Extract the (X, Y) coordinate from the center of the cell holding the provided text.  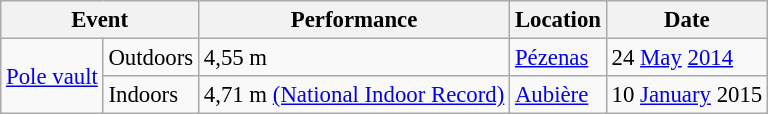
24 May 2014 (686, 58)
Pézenas (558, 58)
Indoors (150, 95)
Aubière (558, 95)
Pole vault (52, 76)
Performance (354, 20)
Outdoors (150, 58)
Event (100, 20)
4,71 m (National Indoor Record) (354, 95)
Date (686, 20)
Location (558, 20)
10 January 2015 (686, 95)
4,55 m (354, 58)
